Identify which cell holds the provided text, then report its (X, Y) central coordinate. 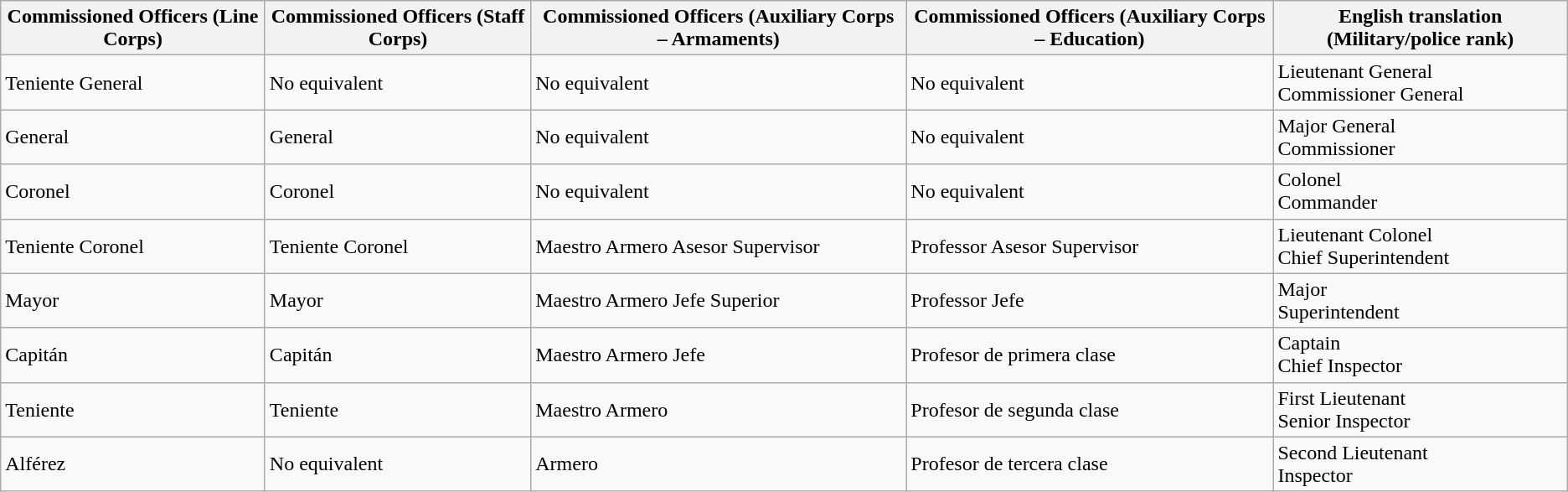
Professor Jefe (1090, 300)
CaptainChief Inspector (1421, 355)
Armero (719, 464)
Maestro Armero Jefe (719, 355)
Profesor de segunda clase (1090, 409)
ColonelCommander (1421, 191)
Maestro Armero (719, 409)
Commissioned Officers (Staff Corps) (397, 28)
First Lieutenant Senior Inspector (1421, 409)
Lieutenant ColonelChief Superintendent (1421, 246)
Professor Asesor Supervisor (1090, 246)
English translation (Military/police rank) (1421, 28)
Commissioned Officers (Auxiliary Corps – Armaments) (719, 28)
Major GeneralCommissioner (1421, 137)
Teniente General (133, 82)
Major Superintendent (1421, 300)
Maestro Armero Jefe Superior (719, 300)
Second LieutenantInspector (1421, 464)
Alférez (133, 464)
Profesor de tercera clase (1090, 464)
Commissioned Officers (Line Corps) (133, 28)
Commissioned Officers (Auxiliary Corps – Education) (1090, 28)
Profesor de primera clase (1090, 355)
Lieutenant GeneralCommissioner General (1421, 82)
Maestro Armero Asesor Supervisor (719, 246)
